Determine the [x, y] coordinate at the center of the cell enclosing the given text.  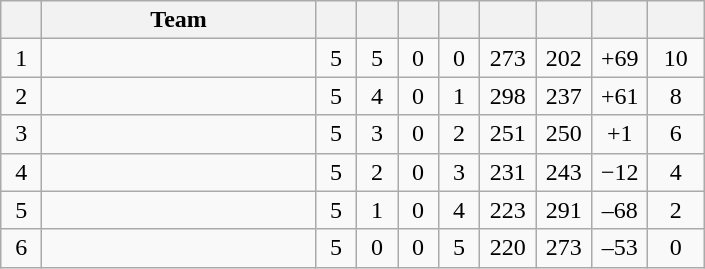
–68 [620, 210]
+1 [620, 134]
223 [508, 210]
202 [564, 58]
243 [564, 172]
231 [508, 172]
8 [676, 96]
250 [564, 134]
291 [564, 210]
Team [179, 20]
–53 [620, 248]
220 [508, 248]
237 [564, 96]
+61 [620, 96]
251 [508, 134]
298 [508, 96]
+69 [620, 58]
10 [676, 58]
−12 [620, 172]
